Provide the (x, y) coordinate of the cell's center where the given text is located.  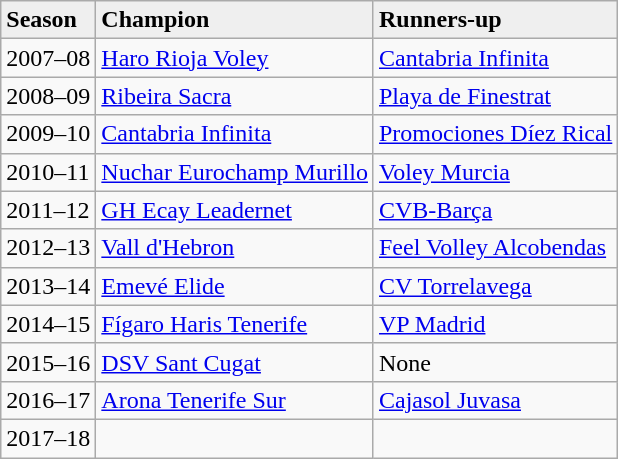
DSV Sant Cugat (235, 362)
2015–16 (48, 362)
GH Ecay Leadernet (235, 210)
2014–15 (48, 324)
2016–17 (48, 400)
Feel Volley Alcobendas (495, 248)
Voley Murcia (495, 172)
2013–14 (48, 286)
Cajasol Juvasa (495, 400)
2011–12 (48, 210)
Runners-up (495, 20)
CV Torrelavega (495, 286)
2012–13 (48, 248)
Nuchar Eurochamp Murillo (235, 172)
Promociones Díez Rical (495, 134)
Fígaro Haris Tenerife (235, 324)
2010–11 (48, 172)
None (495, 362)
Season (48, 20)
Champion (235, 20)
Playa de Finestrat (495, 96)
2008–09 (48, 96)
Haro Rioja Voley (235, 58)
2007–08 (48, 58)
Emevé Elide (235, 286)
Arona Tenerife Sur (235, 400)
VP Madrid (495, 324)
2009–10 (48, 134)
CVB-Barça (495, 210)
2017–18 (48, 438)
Ribeira Sacra (235, 96)
Vall d'Hebron (235, 248)
